Detect which cell encompasses the target text, then output its (x, y) center coordinate. 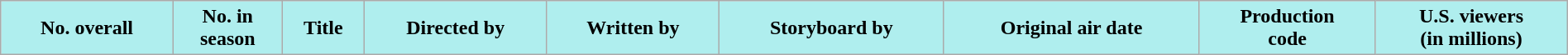
No. overall (88, 28)
Title (323, 28)
Productioncode (1287, 28)
Written by (633, 28)
U.S. viewers(in millions) (1471, 28)
Storyboard by (832, 28)
Directed by (456, 28)
Original air date (1072, 28)
No. inseason (227, 28)
